Identify which cell holds the provided text, then report its (X, Y) central coordinate. 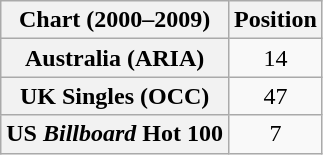
47 (276, 96)
14 (276, 58)
UK Singles (OCC) (115, 96)
Position (276, 20)
Chart (2000–2009) (115, 20)
Australia (ARIA) (115, 58)
US Billboard Hot 100 (115, 134)
7 (276, 134)
